From the cell containing the given text, extract its center point as (x, y) coordinate. 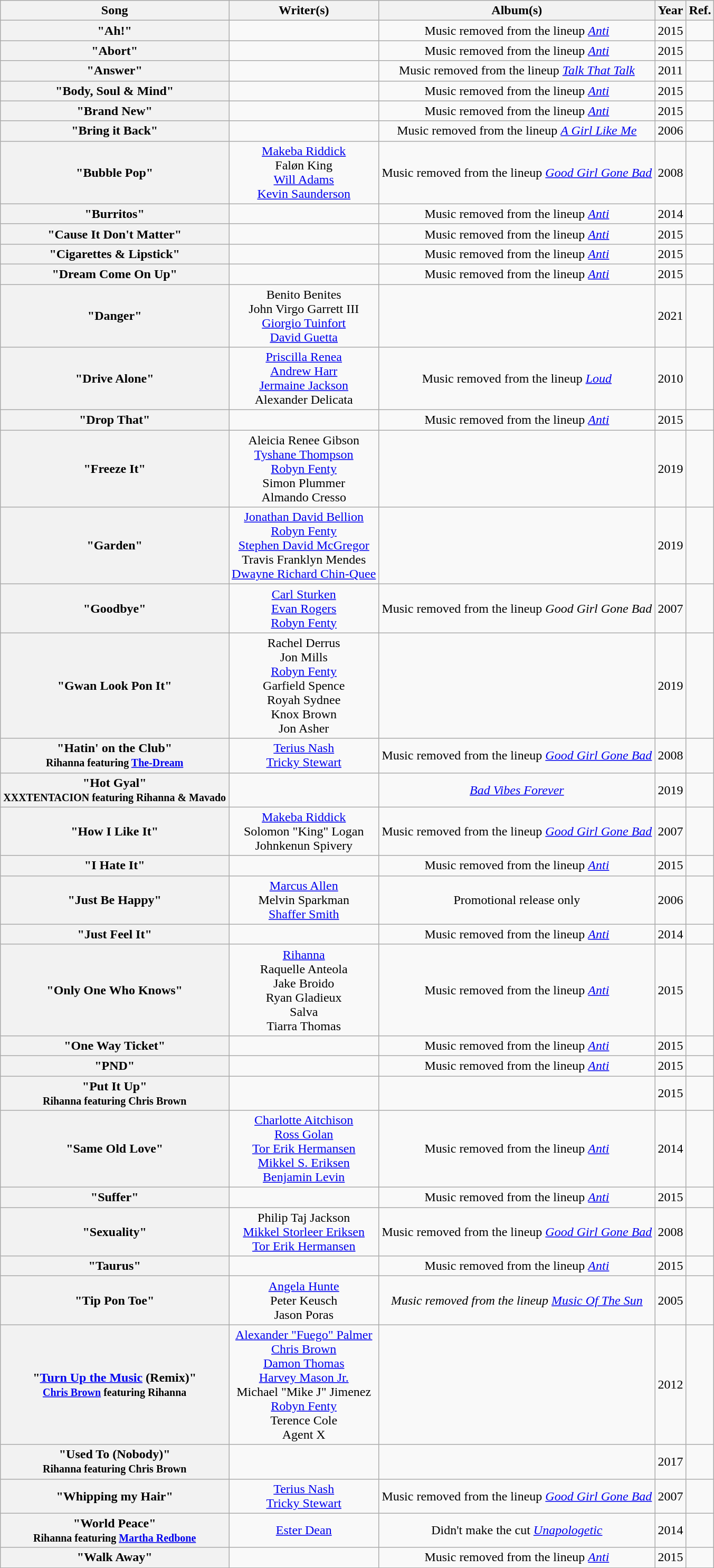
Rihanna Raquelle Anteola Jake Broido Ryan Gladieux Salva Tiarra Thomas (304, 990)
"Ah!" (115, 31)
"Only One Who Knows" (115, 990)
"Garden" (115, 546)
Music removed from the lineup Loud (517, 379)
Jonathan David Bellion Robyn Fenty Stephen David McGregor Travis Franklyn Mendes Dwayne Richard Chin-Quee (304, 546)
"Sexuality" (115, 1232)
"Just Feel It" (115, 934)
Bad Vibes Forever (517, 790)
"Cigarettes & Lipstick" (115, 254)
"Turn Up the Music (Remix)" Chris Brown featuring Rihanna (115, 1385)
Carl Sturken Evan Rogers Robyn Fenty (304, 609)
"Suffer" (115, 1198)
"Whipping my Hair" (115, 1496)
Song (115, 11)
"Used To (Nobody)" Rihanna featuring Chris Brown (115, 1462)
"World Peace" Rihanna featuring Martha Redbone (115, 1531)
Makeba Riddick Solomon "King" Logan Johnkenun Spivery (304, 831)
"Hot Gyal" XXXTENTACION featuring Rihanna & Mavado (115, 790)
Charlotte Aitchison Ross Golan Tor Erik Hermansen Mikkel S. Eriksen Benjamin Levin (304, 1149)
"Taurus" (115, 1266)
Music removed from the lineup A Girl Like Me (517, 131)
"Danger" (115, 316)
Album(s) (517, 11)
Music removed from the lineup Talk That Talk (517, 71)
"Bring it Back" (115, 131)
"Walk Away" (115, 1557)
"Body, Soul & Mind" (115, 91)
Priscilla Renea Andrew Harr Jermaine Jackson Alexander Delicata (304, 379)
"Gwan Look Pon It" (115, 686)
"Hatin' on the Club" Rihanna featuring The-Dream (115, 756)
Promotional release only (517, 900)
Philip Taj Jackson Mikkel Storleer Eriksen Tor Erik Hermansen (304, 1232)
"Cause It Don't Matter" (115, 234)
"Drive Alone" (115, 379)
"Bubble Pop" (115, 172)
Aleicia Renee Gibson Tyshane Thompson Robyn Fenty Simon Plummer Almando Cresso (304, 469)
Angela Hunte Peter Keusch Jason Poras (304, 1300)
"I Hate It" (115, 866)
Ref. (700, 11)
Ester Dean (304, 1531)
"Goodbye" (115, 609)
Didn't make the cut Unapologetic (517, 1531)
2017 (670, 1462)
2011 (670, 71)
"One Way Ticket" (115, 1046)
Makeba Riddick Faløn King Will Adams Kevin Saunderson (304, 172)
"Brand New" (115, 111)
2010 (670, 379)
"Dream Come On Up" (115, 274)
2012 (670, 1385)
"Put It Up" Rihanna featuring Chris Brown (115, 1092)
2021 (670, 316)
"Tip Pon Toe" (115, 1300)
"PND" (115, 1066)
"How I Like It" (115, 831)
"Burritos" (115, 214)
"Answer" (115, 71)
"Freeze It" (115, 469)
Rachel Derrus Jon Mills Robyn Fenty Garfield Spence Royah Sydnee Knox Brown Jon Asher (304, 686)
"Drop That" (115, 420)
"Just Be Happy" (115, 900)
Alexander "Fuego" Palmer Chris Brown Damon Thomas Harvey Mason Jr. Michael "Mike J" Jimenez Robyn Fenty Terence Cole Agent X (304, 1385)
"Abort" (115, 51)
Music removed from the lineup Music Of The Sun (517, 1300)
"Same Old Love" (115, 1149)
Writer(s) (304, 11)
Benito Benites John Virgo Garrett III Giorgio Tuinfort David Guetta (304, 316)
Marcus Allen Melvin Sparkman Shaffer Smith (304, 900)
Year (670, 11)
2005 (670, 1300)
